Provide the [x, y] coordinate of the cell's center where the given text is located.  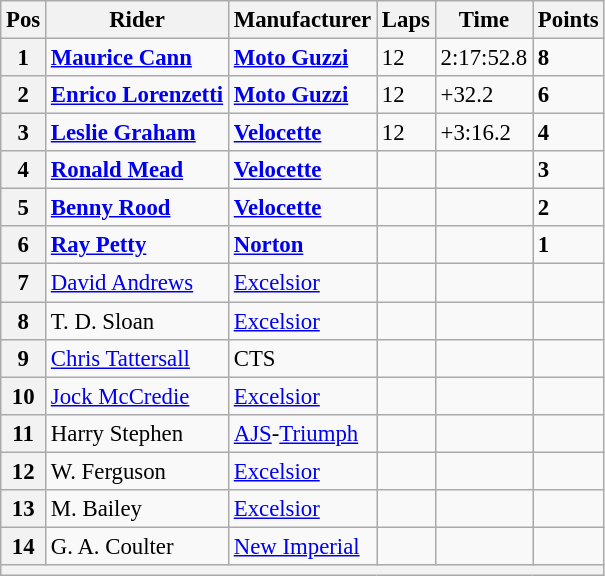
CTS [302, 358]
10 [24, 396]
+32.2 [484, 95]
7 [24, 283]
5 [24, 208]
M. Bailey [138, 509]
Leslie Graham [138, 133]
W. Ferguson [138, 471]
9 [24, 358]
T. D. Sloan [138, 321]
Benny Rood [138, 208]
Ronald Mead [138, 170]
New Imperial [302, 546]
David Andrews [138, 283]
Norton [302, 245]
Points [568, 20]
13 [24, 509]
Jock McCredie [138, 396]
Ray Petty [138, 245]
2:17:52.8 [484, 58]
+3:16.2 [484, 133]
Chris Tattersall [138, 358]
14 [24, 546]
AJS-Triumph [302, 433]
Pos [24, 20]
Maurice Cann [138, 58]
Manufacturer [302, 20]
Laps [406, 20]
Rider [138, 20]
Time [484, 20]
11 [24, 433]
Harry Stephen [138, 433]
Enrico Lorenzetti [138, 95]
G. A. Coulter [138, 546]
